Provide the (X, Y) coordinate of the cell's center where the given text is located.  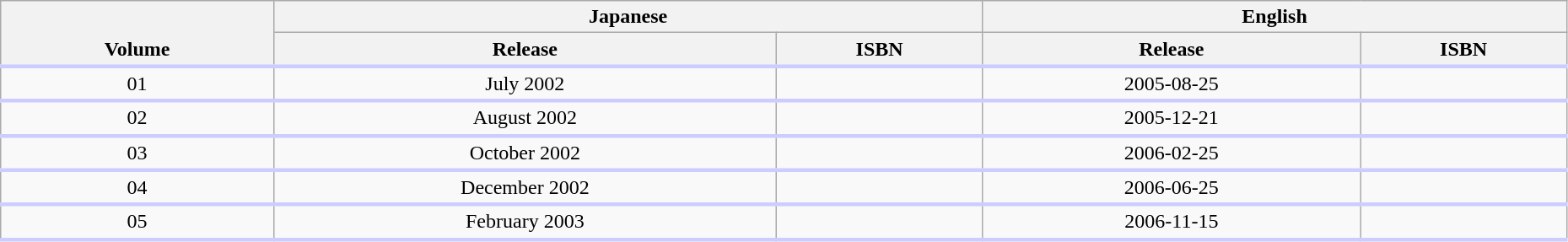
August 2002 (525, 118)
2005-12-21 (1172, 118)
2006-11-15 (1172, 223)
02 (137, 118)
July 2002 (525, 83)
December 2002 (525, 187)
01 (137, 83)
October 2002 (525, 152)
Japanese (628, 17)
Volume (137, 34)
05 (137, 223)
04 (137, 187)
2006-02-25 (1172, 152)
2006-06-25 (1172, 187)
2005-08-25 (1172, 83)
03 (137, 152)
February 2003 (525, 223)
English (1275, 17)
